Pinpoint the cell where the given text exists, returning its (x, y) midpoint coordinate. 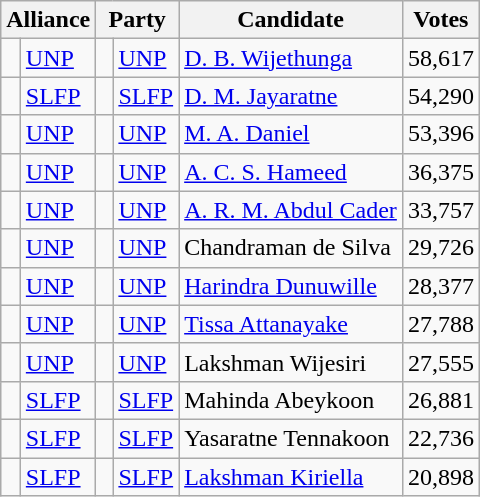
54,290 (440, 96)
Lakshman Wijesiri (291, 362)
A. C. S. Hameed (291, 172)
Harindra Dunuwille (291, 286)
A. R. M. Abdul Cader (291, 210)
Yasaratne Tennakoon (291, 438)
36,375 (440, 172)
Lakshman Kiriella (291, 477)
29,726 (440, 248)
M. A. Daniel (291, 134)
58,617 (440, 58)
33,757 (440, 210)
Tissa Attanayake (291, 324)
22,736 (440, 438)
27,555 (440, 362)
Chandraman de Silva (291, 248)
28,377 (440, 286)
26,881 (440, 400)
D. M. Jayaratne (291, 96)
D. B. Wijethunga (291, 58)
20,898 (440, 477)
Party (138, 20)
Alliance (48, 20)
27,788 (440, 324)
53,396 (440, 134)
Candidate (291, 20)
Votes (440, 20)
Mahinda Abeykoon (291, 400)
